Find where the given text appears and provide that cell's center as (x, y) coordinate. 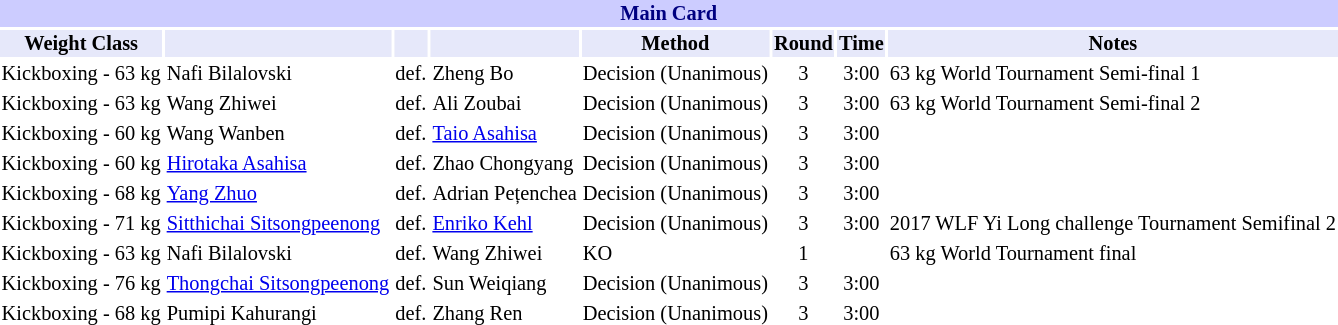
Adrian Pețenchea (504, 194)
Taio Asahisa (504, 134)
Time (861, 44)
1 (803, 254)
KO (675, 254)
Enriko Kehl (504, 224)
Zheng Bo (504, 74)
Kickboxing - 71 kg (81, 224)
Round (803, 44)
Wang Wanben (278, 134)
Ali Zoubai (504, 104)
Kickboxing - 76 kg (81, 284)
Weight Class (81, 44)
63 kg World Tournament final (1112, 254)
Method (675, 44)
Sitthichai Sitsongpeenong (278, 224)
Notes (1112, 44)
Hirotaka Asahisa (278, 164)
63 kg World Tournament Semi-final 1 (1112, 74)
Zhao Chongyang (504, 164)
Yang Zhuo (278, 194)
Thongchai Sitsongpeenong (278, 284)
Sun Weiqiang (504, 284)
2017 WLF Yi Long challenge Tournament Semifinal 2 (1112, 224)
Main Card (669, 14)
63 kg World Tournament Semi-final 2 (1112, 104)
Kickboxing - 68 kg (81, 194)
